Detect which cell encompasses the target text, then output its (x, y) center coordinate. 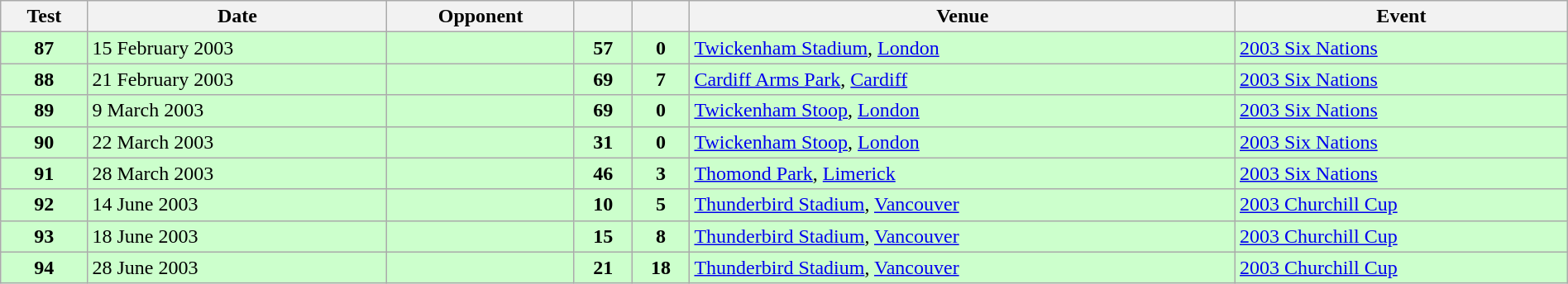
15 February 2003 (237, 48)
93 (45, 236)
57 (603, 48)
90 (45, 142)
22 March 2003 (237, 142)
Twickenham Stadium, London (963, 48)
18 (661, 267)
Cardiff Arms Park, Cardiff (963, 79)
Opponent (481, 17)
18 June 2003 (237, 236)
28 March 2003 (237, 173)
21 February 2003 (237, 79)
94 (45, 267)
Thomond Park, Limerick (963, 173)
89 (45, 111)
92 (45, 205)
21 (603, 267)
88 (45, 79)
3 (661, 173)
14 June 2003 (237, 205)
28 June 2003 (237, 267)
46 (603, 173)
Venue (963, 17)
87 (45, 48)
10 (603, 205)
Test (45, 17)
9 March 2003 (237, 111)
91 (45, 173)
Event (1402, 17)
7 (661, 79)
5 (661, 205)
8 (661, 236)
15 (603, 236)
31 (603, 142)
Date (237, 17)
